Provide the (x, y) coordinate of the cell's center where the given text is located.  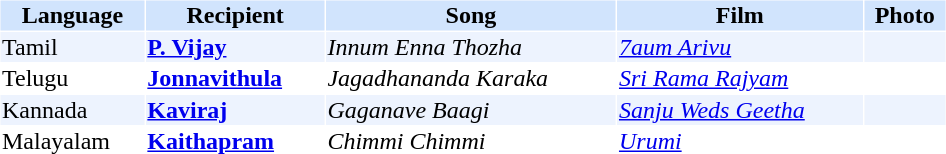
Film (740, 15)
Sanju Weds Geetha (740, 110)
P. Vijay (236, 47)
Jonnavithula (236, 79)
Telugu (72, 79)
Kaviraj (236, 110)
Tamil (72, 47)
Gaganave Baagi (471, 110)
Language (72, 15)
Recipient (236, 15)
7aum Arivu (740, 47)
Photo (905, 15)
Kannada (72, 110)
Jagadhananda Karaka (471, 79)
Innum Enna Thozha (471, 47)
Song (471, 15)
Sri Rama Rajyam (740, 79)
